Identify which cell holds the provided text, then report its [X, Y] central coordinate. 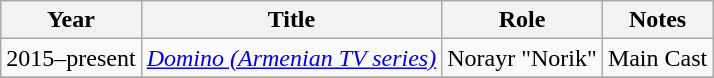
2015–present [71, 58]
Domino (Armenian TV series) [292, 58]
Notes [657, 20]
Norayr "Norik" [522, 58]
Title [292, 20]
Role [522, 20]
Year [71, 20]
Main Cast [657, 58]
